Return [X, Y] of the center of cell containing provided text 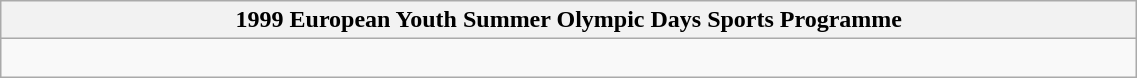
1999 European Youth Summer Olympic Days Sports Programme [569, 20]
